Search for the cell housing the specified text and yield its (x, y) center coordinate. 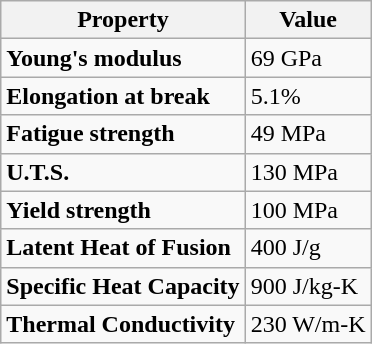
Thermal Conductivity (123, 324)
400 J/g (308, 248)
Young's modulus (123, 58)
69 GPa (308, 58)
Fatigue strength (123, 134)
Specific Heat Capacity (123, 286)
49 MPa (308, 134)
230 W/m-K (308, 324)
Property (123, 20)
Yield strength (123, 210)
Value (308, 20)
900 J/kg-K (308, 286)
5.1% (308, 96)
130 MPa (308, 172)
U.T.S. (123, 172)
100 MPa (308, 210)
Elongation at break (123, 96)
Latent Heat of Fusion (123, 248)
